Search for the cell housing the specified text and yield its (X, Y) center coordinate. 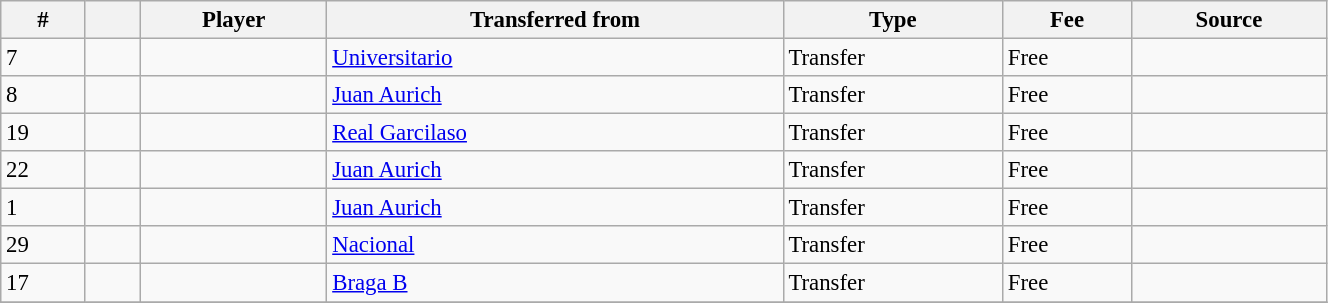
Transferred from (555, 20)
Type (892, 20)
# (43, 20)
Real Garcilaso (555, 133)
Source (1228, 20)
17 (43, 283)
19 (43, 133)
Braga B (555, 283)
Player (234, 20)
8 (43, 95)
Universitario (555, 58)
29 (43, 245)
Nacional (555, 245)
1 (43, 208)
7 (43, 58)
Fee (1068, 20)
22 (43, 170)
